Return [X, Y] of the center of cell containing provided text 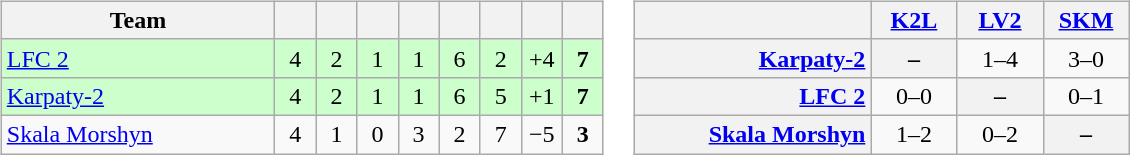
+1 [542, 96]
LV2 [1000, 20]
0–2 [1000, 134]
+4 [542, 58]
0–1 [1086, 96]
1–2 [914, 134]
K2L [914, 20]
5 [500, 96]
1–4 [1000, 58]
Team [138, 20]
−5 [542, 134]
0 [378, 134]
SKM [1086, 20]
0–0 [914, 96]
3–0 [1086, 58]
